Pinpoint the cell where the given text exists, returning its (x, y) midpoint coordinate. 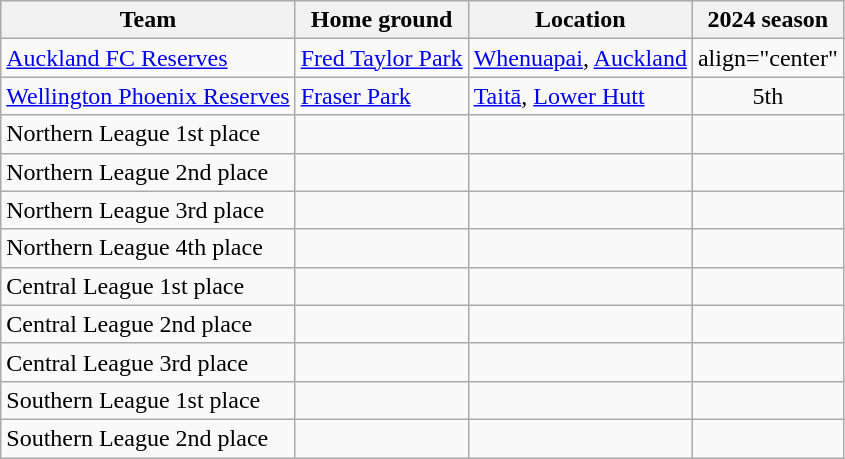
Southern League 2nd place (148, 438)
Location (580, 20)
Northern League 3rd place (148, 210)
Central League 1st place (148, 286)
Home ground (382, 20)
Northern League 1st place (148, 134)
Fraser Park (382, 96)
Central League 2nd place (148, 324)
Northern League 4th place (148, 248)
Central League 3rd place (148, 362)
Southern League 1st place (148, 400)
align="center" (768, 58)
Taitā, Lower Hutt (580, 96)
Whenuapai, Auckland (580, 58)
Wellington Phoenix Reserves (148, 96)
5th (768, 96)
Auckland FC Reserves (148, 58)
Fred Taylor Park (382, 58)
2024 season (768, 20)
Northern League 2nd place (148, 172)
Team (148, 20)
